Locate the cell with the specified text and output its (X, Y) center coordinate. 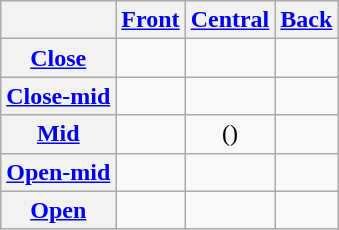
Mid (58, 134)
Open-mid (58, 172)
Back (306, 20)
Close-mid (58, 96)
Open (58, 210)
Close (58, 58)
Front (150, 20)
Central (230, 20)
() (230, 134)
